Return (X, Y) of the center of cell containing provided text 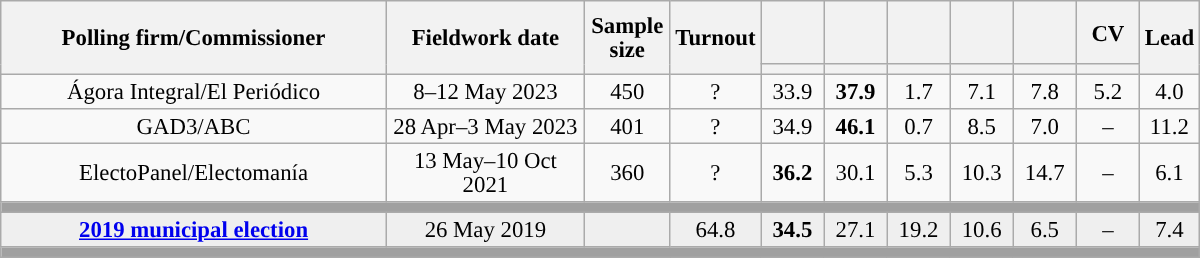
34.9 (792, 126)
28 Apr–3 May 2023 (485, 126)
8.5 (982, 126)
6.1 (1169, 174)
5.2 (1108, 92)
Polling firm/Commissioner (194, 38)
30.1 (856, 174)
450 (627, 92)
0.7 (918, 126)
4.0 (1169, 92)
7.1 (982, 92)
401 (627, 126)
10.3 (982, 174)
46.1 (856, 126)
8–12 May 2023 (485, 92)
37.9 (856, 92)
1.7 (918, 92)
5.3 (918, 174)
36.2 (792, 174)
7.8 (1044, 92)
11.2 (1169, 126)
CV (1108, 32)
Fieldwork date (485, 38)
7.4 (1169, 230)
34.5 (792, 230)
6.5 (1044, 230)
14.7 (1044, 174)
Turnout (716, 38)
33.9 (792, 92)
13 May–10 Oct 2021 (485, 174)
27.1 (856, 230)
ElectoPanel/Electomanía (194, 174)
GAD3/ABC (194, 126)
360 (627, 174)
Sample size (627, 38)
2019 municipal election (194, 230)
Lead (1169, 38)
26 May 2019 (485, 230)
Ágora Integral/El Periódico (194, 92)
64.8 (716, 230)
7.0 (1044, 126)
19.2 (918, 230)
10.6 (982, 230)
